Locate the cell with the specified text and output its (X, Y) center coordinate. 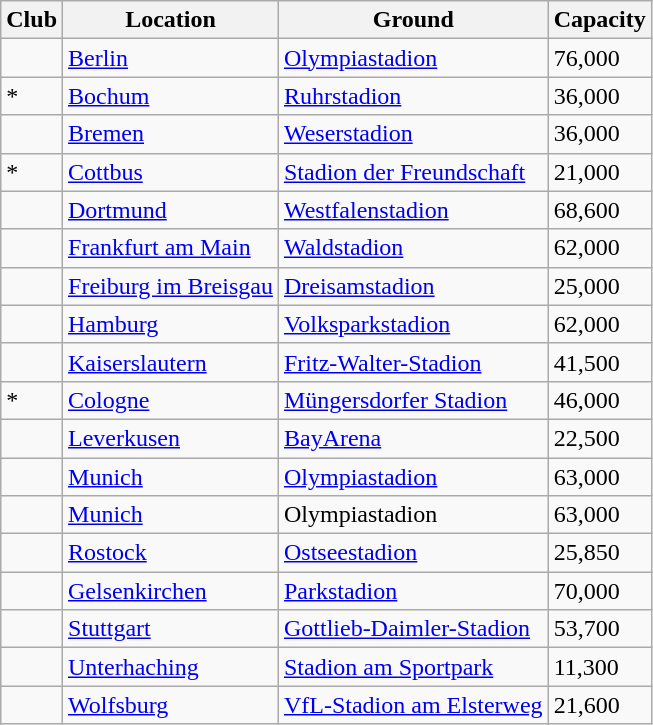
Dreisamstadion (413, 286)
Waldstadion (413, 248)
Fritz-Walter-Stadion (413, 362)
Müngersdorfer Stadion (413, 400)
Capacity (600, 20)
Volksparkstadion (413, 324)
Bochum (171, 96)
Berlin (171, 58)
Stuttgart (171, 629)
BayArena (413, 438)
11,300 (600, 667)
Wolfsburg (171, 705)
Unterhaching (171, 667)
Kaiserslautern (171, 362)
Club (32, 20)
Parkstadion (413, 591)
25,000 (600, 286)
Location (171, 20)
25,850 (600, 553)
Leverkusen (171, 438)
21,000 (600, 172)
Hamburg (171, 324)
21,600 (600, 705)
Weserstadion (413, 134)
Cologne (171, 400)
Cottbus (171, 172)
Gelsenkirchen (171, 591)
22,500 (600, 438)
Stadion am Sportpark (413, 667)
68,600 (600, 210)
Ground (413, 20)
41,500 (600, 362)
Ruhrstadion (413, 96)
70,000 (600, 591)
76,000 (600, 58)
Gottlieb-Daimler-Stadion (413, 629)
Frankfurt am Main (171, 248)
Bremen (171, 134)
Freiburg im Breisgau (171, 286)
Westfalenstadion (413, 210)
Rostock (171, 553)
VfL-Stadion am Elsterweg (413, 705)
Ostseestadion (413, 553)
Stadion der Freundschaft (413, 172)
46,000 (600, 400)
53,700 (600, 629)
Dortmund (171, 210)
